Search for the cell housing the specified text and yield its [x, y] center coordinate. 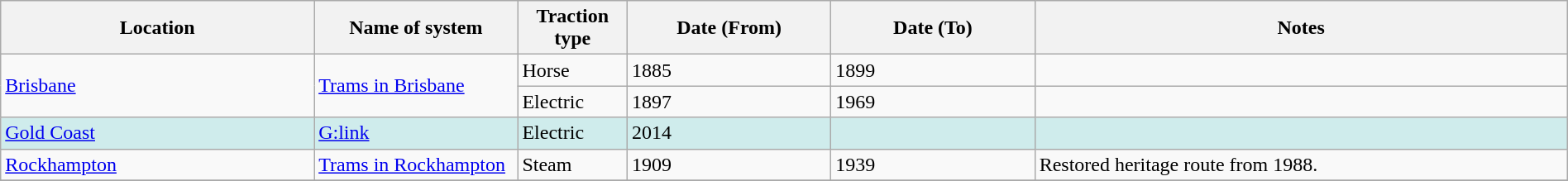
Notes [1301, 28]
1885 [729, 70]
1899 [933, 70]
G:link [416, 133]
Date (To) [933, 28]
Restored heritage route from 1988. [1301, 164]
Date (From) [729, 28]
Steam [572, 164]
1897 [729, 102]
1969 [933, 102]
1909 [729, 164]
1939 [933, 164]
Name of system [416, 28]
Rockhampton [157, 164]
2014 [729, 133]
Location [157, 28]
Gold Coast [157, 133]
Tractiontype [572, 28]
Brisbane [157, 86]
Trams in Rockhampton [416, 164]
Horse [572, 70]
Trams in Brisbane [416, 86]
